Locate the cell with the specified text and output its [X, Y] center coordinate. 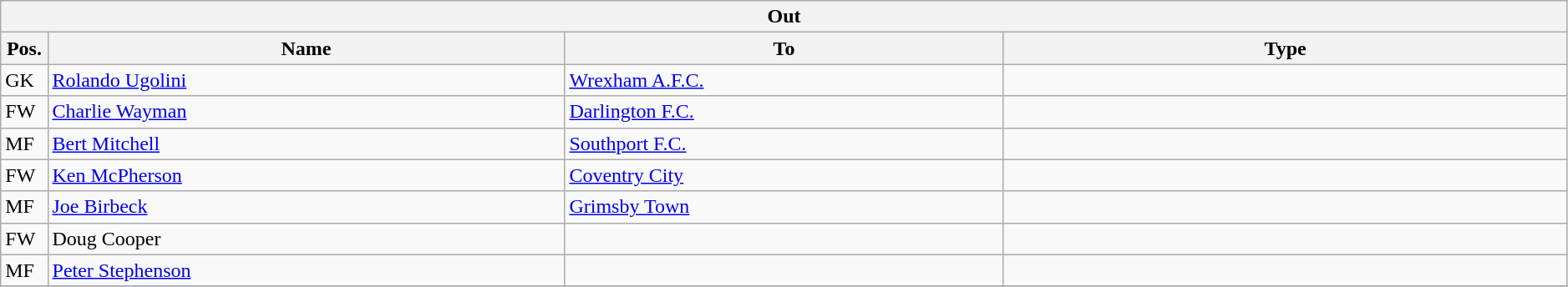
Pos. [24, 48]
Coventry City [784, 175]
Type [1285, 48]
To [784, 48]
Wrexham A.F.C. [784, 80]
Out [784, 17]
Doug Cooper [306, 239]
Name [306, 48]
Ken McPherson [306, 175]
Darlington F.C. [784, 112]
Peter Stephenson [306, 270]
Charlie Wayman [306, 112]
Rolando Ugolini [306, 80]
Grimsby Town [784, 207]
GK [24, 80]
Bert Mitchell [306, 143]
Southport F.C. [784, 143]
Joe Birbeck [306, 207]
